From the cell containing the given text, extract its center point as (x, y) coordinate. 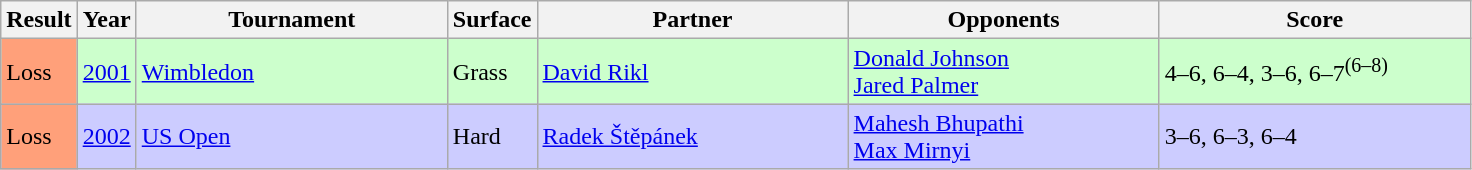
Hard (492, 136)
Result (39, 20)
Surface (492, 20)
Mahesh Bhupathi Max Mirnyi (1004, 136)
Donald Johnson Jared Palmer (1004, 72)
Opponents (1004, 20)
Wimbledon (292, 72)
Partner (692, 20)
2001 (106, 72)
Tournament (292, 20)
2002 (106, 136)
Grass (492, 72)
3–6, 6–3, 6–4 (1314, 136)
4–6, 6–4, 3–6, 6–7(6–8) (1314, 72)
Score (1314, 20)
David Rikl (692, 72)
Radek Štěpánek (692, 136)
Year (106, 20)
US Open (292, 136)
